Identify which cell holds the provided text, then report its (X, Y) central coordinate. 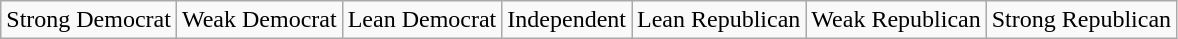
Strong Democrat (89, 20)
Strong Republican (1081, 20)
Weak Democrat (259, 20)
Weak Republican (896, 20)
Lean Republican (719, 20)
Independent (567, 20)
Lean Democrat (422, 20)
